Extract the [x, y] coordinate from the center of the cell holding the provided text.  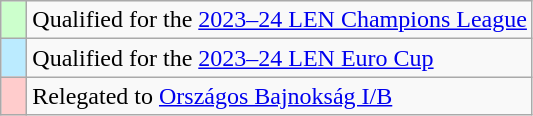
Relegated to Országos Bajnokság I/B [280, 96]
Qualified for the 2023–24 LEN Euro Cup [280, 58]
Qualified for the 2023–24 LEN Champions League [280, 20]
